From the cell containing the given text, extract its center point as (X, Y) coordinate. 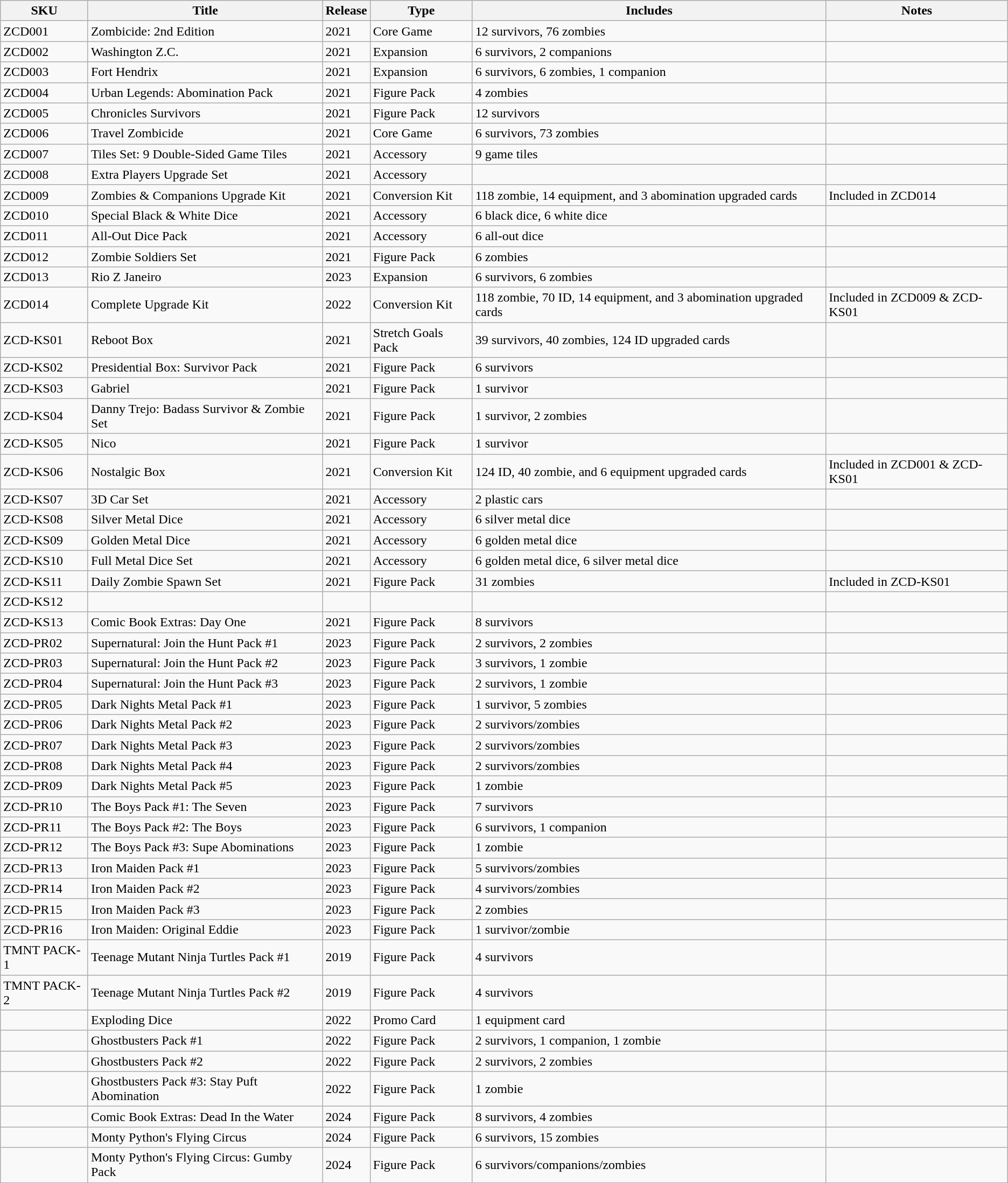
6 black dice, 6 white dice (649, 215)
Dark Nights Metal Pack #4 (205, 766)
ZCD011 (44, 236)
Comic Book Extras: Day One (205, 622)
ZCD002 (44, 52)
Teenage Mutant Ninja Turtles Pack #1 (205, 957)
ZCD014 (44, 305)
Dark Nights Metal Pack #1 (205, 704)
2 survivors, 1 companion, 1 zombie (649, 1041)
ZCD007 (44, 154)
6 survivors, 6 zombies, 1 companion (649, 72)
ZCD-KS01 (44, 340)
Presidential Box: Survivor Pack (205, 368)
Supernatural: Join the Hunt Pack #1 (205, 642)
SKU (44, 11)
ZCD-PR07 (44, 745)
Urban Legends: Abomination Pack (205, 93)
ZCD012 (44, 257)
Teenage Mutant Ninja Turtles Pack #2 (205, 992)
ZCD-KS09 (44, 540)
ZCD008 (44, 174)
8 survivors (649, 622)
Chronicles Survivors (205, 113)
Dark Nights Metal Pack #5 (205, 786)
ZCD006 (44, 134)
3 survivors, 1 zombie (649, 663)
ZCD-PR12 (44, 848)
39 survivors, 40 zombies, 124 ID upgraded cards (649, 340)
Included in ZCD001 & ZCD-KS01 (917, 472)
Supernatural: Join the Hunt Pack #3 (205, 684)
TMNT PACK-2 (44, 992)
Title (205, 11)
4 zombies (649, 93)
ZCD-PR10 (44, 807)
Washington Z.C. (205, 52)
1 survivor, 5 zombies (649, 704)
ZCD-KS13 (44, 622)
ZCD-PR11 (44, 827)
ZCD-PR03 (44, 663)
8 survivors, 4 zombies (649, 1117)
Zombie Soldiers Set (205, 257)
ZCD-PR05 (44, 704)
6 survivors, 15 zombies (649, 1137)
ZCD009 (44, 195)
Rio Z Janeiro (205, 277)
ZCD004 (44, 93)
6 all-out dice (649, 236)
The Boys Pack #2: The Boys (205, 827)
Extra Players Upgrade Set (205, 174)
ZCD-PR04 (44, 684)
4 survivors/zombies (649, 888)
Complete Upgrade Kit (205, 305)
Full Metal Dice Set (205, 561)
ZCD-PR15 (44, 909)
12 survivors, 76 zombies (649, 31)
1 equipment card (649, 1020)
ZCD-KS03 (44, 388)
9 game tiles (649, 154)
Special Black & White Dice (205, 215)
6 survivors, 73 zombies (649, 134)
Promo Card (421, 1020)
ZCD-PR02 (44, 642)
Iron Maiden Pack #3 (205, 909)
2 survivors, 1 zombie (649, 684)
Supernatural: Join the Hunt Pack #2 (205, 663)
TMNT PACK-1 (44, 957)
Type (421, 11)
5 survivors/zombies (649, 868)
Exploding Dice (205, 1020)
ZCD010 (44, 215)
ZCD-KS02 (44, 368)
Monty Python's Flying Circus (205, 1137)
Stretch Goals Pack (421, 340)
Release (346, 11)
Nostalgic Box (205, 472)
1 survivor/zombie (649, 929)
Monty Python's Flying Circus: Gumby Pack (205, 1165)
Included in ZCD-KS01 (917, 581)
ZCD-KS04 (44, 416)
The Boys Pack #3: Supe Abominations (205, 848)
6 survivors/companions/zombies (649, 1165)
12 survivors (649, 113)
2 zombies (649, 909)
ZCD005 (44, 113)
ZCD-PR16 (44, 929)
Nico (205, 444)
ZCD013 (44, 277)
ZCD-PR06 (44, 725)
Tiles Set: 9 Double-Sided Game Tiles (205, 154)
Notes (917, 11)
ZCD-PR09 (44, 786)
118 zombie, 14 equipment, and 3 abomination upgraded cards (649, 195)
ZCD-PR14 (44, 888)
Dark Nights Metal Pack #2 (205, 725)
ZCD-KS10 (44, 561)
118 zombie, 70 ID, 14 equipment, and 3 abomination upgraded cards (649, 305)
Fort Hendrix (205, 72)
6 survivors, 1 companion (649, 827)
1 survivor, 2 zombies (649, 416)
Silver Metal Dice (205, 520)
Iron Maiden Pack #1 (205, 868)
6 silver metal dice (649, 520)
Iron Maiden Pack #2 (205, 888)
Included in ZCD014 (917, 195)
Reboot Box (205, 340)
ZCD-KS05 (44, 444)
124 ID, 40 zombie, and 6 equipment upgraded cards (649, 472)
Gabriel (205, 388)
Travel Zombicide (205, 134)
6 survivors, 6 zombies (649, 277)
ZCD-PR13 (44, 868)
Ghostbusters Pack #1 (205, 1041)
6 zombies (649, 257)
Ghostbusters Pack #3: Stay Puft Abomination (205, 1089)
Iron Maiden: Original Eddie (205, 929)
All-Out Dice Pack (205, 236)
The Boys Pack #1: The Seven (205, 807)
Danny Trejo: Badass Survivor & Zombie Set (205, 416)
ZCD-KS11 (44, 581)
Zombies & Companions Upgrade Kit (205, 195)
6 golden metal dice (649, 540)
Includes (649, 11)
Golden Metal Dice (205, 540)
ZCD001 (44, 31)
Included in ZCD009 & ZCD-KS01 (917, 305)
ZCD003 (44, 72)
7 survivors (649, 807)
6 survivors, 2 companions (649, 52)
31 zombies (649, 581)
ZCD-KS07 (44, 499)
3D Car Set (205, 499)
6 survivors (649, 368)
ZCD-KS12 (44, 601)
Ghostbusters Pack #2 (205, 1061)
6 golden metal dice, 6 silver metal dice (649, 561)
Dark Nights Metal Pack #3 (205, 745)
Zombicide: 2nd Edition (205, 31)
2 plastic cars (649, 499)
ZCD-KS06 (44, 472)
ZCD-PR08 (44, 766)
Daily Zombie Spawn Set (205, 581)
ZCD-KS08 (44, 520)
Comic Book Extras: Dead In the Water (205, 1117)
